Output the (X, Y) coordinate of the center of the cell containing the given text.  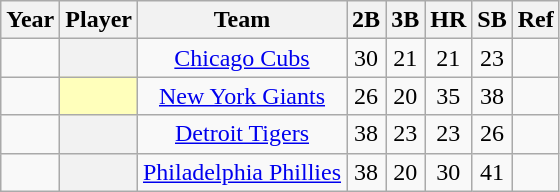
HR (448, 20)
3B (406, 20)
SB (492, 20)
Philadelphia Phillies (242, 172)
Team (242, 20)
Player (99, 20)
2B (366, 20)
Detroit Tigers (242, 134)
Year (30, 20)
35 (448, 96)
41 (492, 172)
New York Giants (242, 96)
Ref (536, 20)
Chicago Cubs (242, 58)
